For the text-containing cell, return its midpoint in (X, Y) coordinate format. 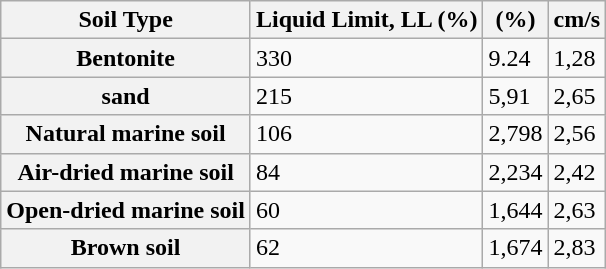
2,63 (577, 210)
Brown soil (126, 248)
60 (366, 210)
106 (366, 134)
2,65 (577, 96)
9.24 (516, 58)
Soil Type (126, 20)
1,28 (577, 58)
Liquid Limit, LL (%) (366, 20)
2,234 (516, 172)
Open-dried marine soil (126, 210)
62 (366, 248)
2,42 (577, 172)
1,674 (516, 248)
Natural marine soil (126, 134)
330 (366, 58)
2,798 (516, 134)
84 (366, 172)
2,56 (577, 134)
Air-dried marine soil (126, 172)
5,91 (516, 96)
1,644 (516, 210)
(%) (516, 20)
215 (366, 96)
sand (126, 96)
cm/s (577, 20)
2,83 (577, 248)
Bentonite (126, 58)
